Capture the cell that displays the provided text and extract its [x, y] central coordinate. 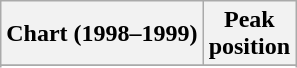
Chart (1998–1999) [102, 34]
Peakposition [249, 34]
